Scan for the cell matching the given text and deliver its (X, Y) coordinate at center. 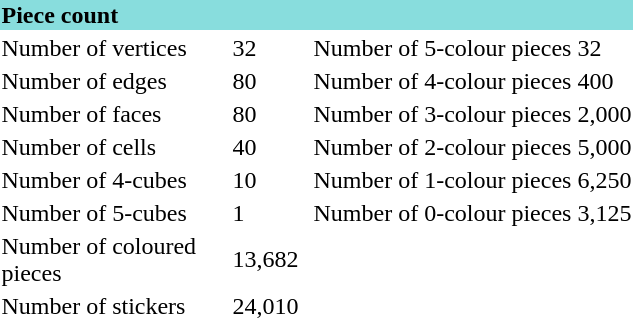
Number of vertices (114, 48)
Number of 1-colour pieces (442, 180)
5,000 (604, 147)
Number of faces (114, 114)
Number of 3-colour pieces (442, 114)
1 (270, 213)
2,000 (604, 114)
Number of 5-colour pieces (442, 48)
3,125 (604, 213)
Number of 4-cubes (114, 180)
Number of edges (114, 81)
40 (270, 147)
Number of 0-colour pieces (442, 213)
Number of coloured pieces (114, 260)
10 (270, 180)
Number of 2-colour pieces (442, 147)
6,250 (604, 180)
Piece count (316, 15)
13,682 (270, 260)
400 (604, 81)
Number of 4-colour pieces (442, 81)
Number of 5-cubes (114, 213)
Number of cells (114, 147)
